Output the (X, Y) coordinate of the center of the cell containing the given text.  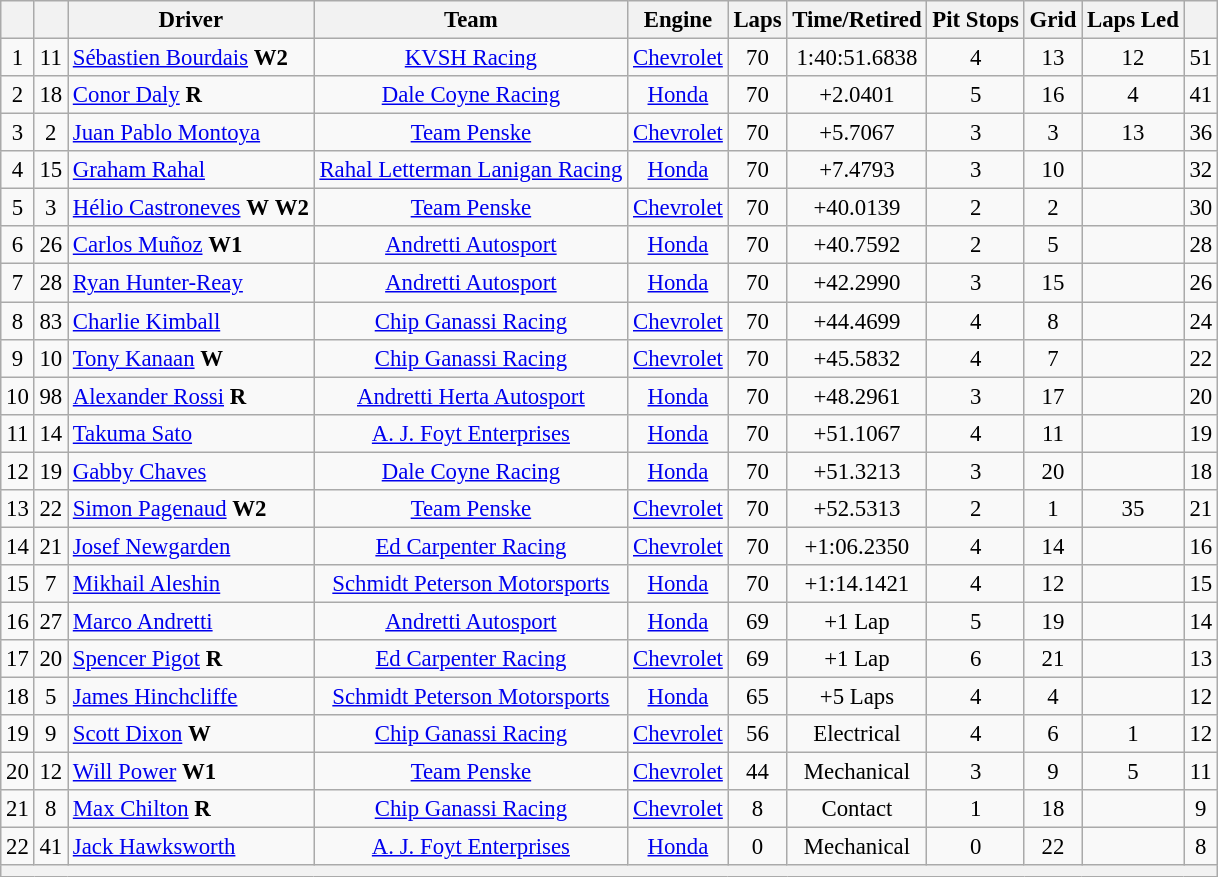
KVSH Racing (471, 58)
+40.0139 (857, 208)
83 (50, 321)
Sébastien Bourdais W2 (192, 58)
+51.1067 (857, 433)
27 (50, 621)
+42.2990 (857, 283)
+45.5832 (857, 358)
98 (50, 396)
56 (758, 734)
+44.4699 (857, 321)
1:40:51.6838 (857, 58)
35 (1133, 509)
Jack Hawksworth (192, 847)
+7.4793 (857, 170)
Gabby Chaves (192, 471)
+5 Laps (857, 697)
James Hinchcliffe (192, 697)
36 (1200, 133)
+51.3213 (857, 471)
65 (758, 697)
Alexander Rossi R (192, 396)
44 (758, 772)
Team (471, 20)
Laps (758, 20)
Conor Daly R (192, 95)
+48.2961 (857, 396)
24 (1200, 321)
Max Chilton R (192, 809)
32 (1200, 170)
Will Power W1 (192, 772)
Electrical (857, 734)
Tony Kanaan W (192, 358)
Juan Pablo Montoya (192, 133)
Spencer Pigot R (192, 659)
Contact (857, 809)
Driver (192, 20)
Carlos Muñoz W1 (192, 245)
Ryan Hunter-Reay (192, 283)
Hélio Castroneves W W2 (192, 208)
Engine (678, 20)
Simon Pagenaud W2 (192, 509)
Marco Andretti (192, 621)
+1:06.2350 (857, 546)
Andretti Herta Autosport (471, 396)
+5.7067 (857, 133)
Mikhail Aleshin (192, 584)
51 (1200, 58)
Time/Retired (857, 20)
Takuma Sato (192, 433)
Laps Led (1133, 20)
Graham Rahal (192, 170)
Josef Newgarden (192, 546)
Grid (1052, 20)
Pit Stops (976, 20)
Rahal Letterman Lanigan Racing (471, 170)
+2.0401 (857, 95)
+52.5313 (857, 509)
Scott Dixon W (192, 734)
30 (1200, 208)
+40.7592 (857, 245)
Charlie Kimball (192, 321)
+1:14.1421 (857, 584)
